Return [X, Y] of the center of cell containing provided text 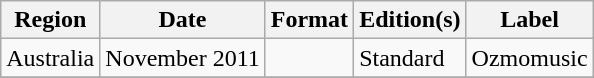
Ozmomusic [530, 58]
Label [530, 20]
Edition(s) [410, 20]
Format [309, 20]
Region [50, 20]
Date [182, 20]
November 2011 [182, 58]
Standard [410, 58]
Australia [50, 58]
